Extract the [X, Y] coordinate from the center of the cell holding the provided text.  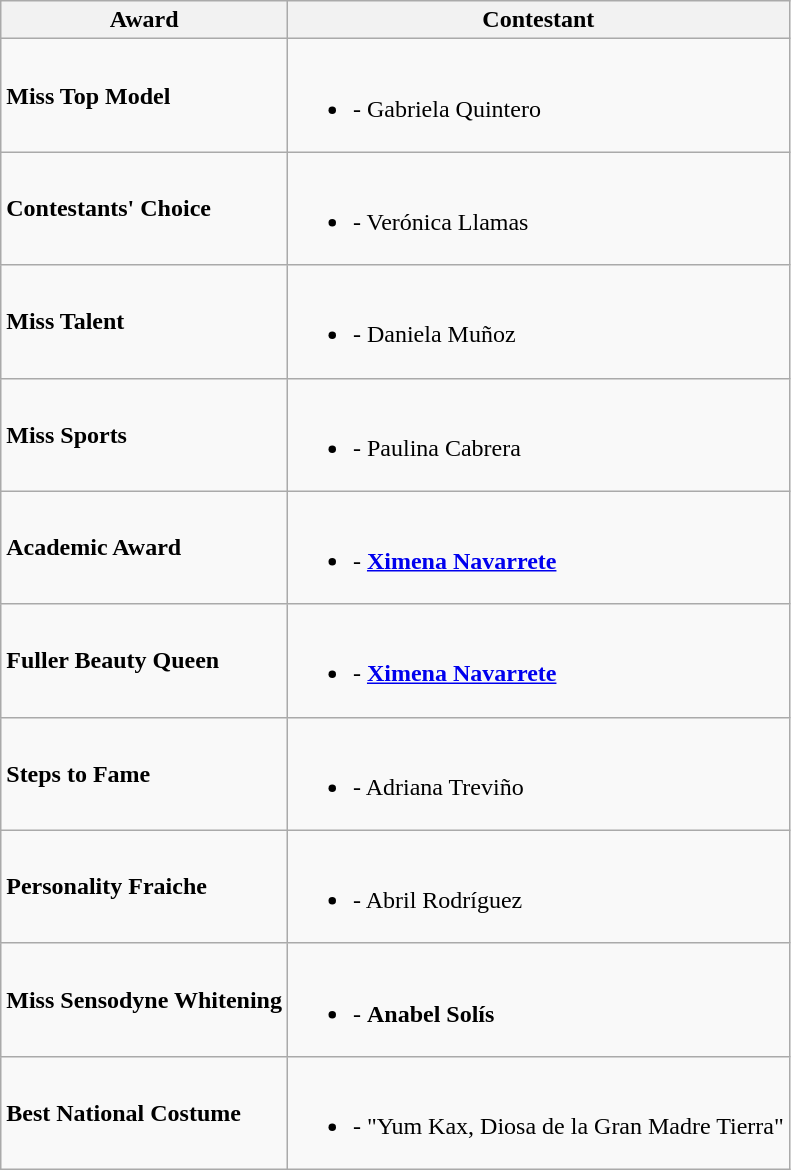
Fuller Beauty Queen [144, 660]
Award [144, 20]
Contestant [538, 20]
- Paulina Cabrera [538, 434]
- Anabel Solís [538, 1000]
Miss Top Model [144, 96]
- Abril Rodríguez [538, 886]
- Gabriela Quintero [538, 96]
- Verónica Llamas [538, 208]
Best National Costume [144, 1112]
- Daniela Muñoz [538, 322]
Miss Sensodyne Whitening [144, 1000]
Steps to Fame [144, 774]
Personality Fraiche [144, 886]
Miss Talent [144, 322]
- "Yum Kax, Diosa de la Gran Madre Tierra" [538, 1112]
Contestants' Choice [144, 208]
Miss Sports [144, 434]
- Adriana Treviño [538, 774]
Academic Award [144, 548]
